Find where the given text appears and provide that cell's center as (X, Y) coordinate. 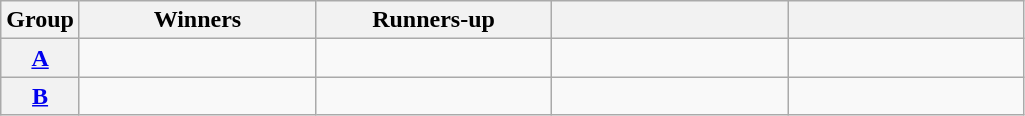
B (40, 96)
Runners-up (433, 20)
Group (40, 20)
A (40, 58)
Winners (197, 20)
